Find where the given text appears and provide that cell's center as [x, y] coordinate. 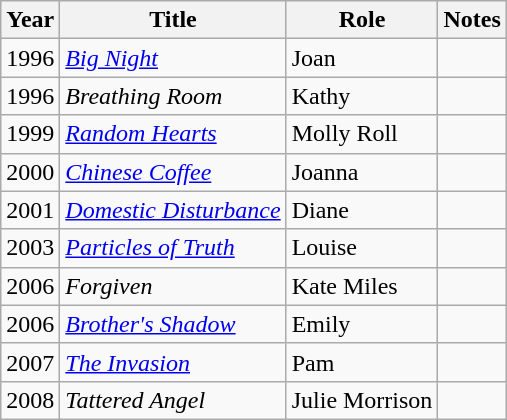
Louise [362, 248]
Title [173, 20]
Molly Roll [362, 134]
Diane [362, 210]
Joanna [362, 172]
2001 [30, 210]
2003 [30, 248]
Particles of Truth [173, 248]
Big Night [173, 58]
Year [30, 20]
Joan [362, 58]
Kate Miles [362, 286]
Brother's Shadow [173, 324]
Forgiven [173, 286]
Random Hearts [173, 134]
2008 [30, 400]
Julie Morrison [362, 400]
Notes [472, 20]
Chinese Coffee [173, 172]
2007 [30, 362]
Domestic Disturbance [173, 210]
1999 [30, 134]
Breathing Room [173, 96]
Role [362, 20]
Kathy [362, 96]
Pam [362, 362]
Emily [362, 324]
The Invasion [173, 362]
2000 [30, 172]
Tattered Angel [173, 400]
